Output the [X, Y] coordinate of the center of the cell containing the given text.  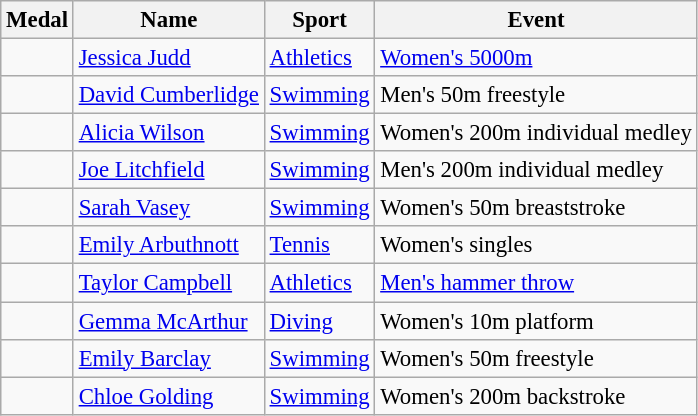
Chloe Golding [168, 396]
Name [168, 20]
Men's 200m individual medley [536, 170]
Women's 10m platform [536, 321]
Women's 5000m [536, 58]
Event [536, 20]
Tennis [320, 245]
Sport [320, 20]
Women's singles [536, 245]
Alicia Wilson [168, 133]
Taylor Campbell [168, 283]
Joe Litchfield [168, 170]
Sarah Vasey [168, 208]
Men's 50m freestyle [536, 95]
Men's hammer throw [536, 283]
Medal [38, 20]
Diving [320, 321]
David Cumberlidge [168, 95]
Women's 200m individual medley [536, 133]
Gemma McArthur [168, 321]
Emily Arbuthnott [168, 245]
Women's 50m freestyle [536, 358]
Women's 50m breaststroke [536, 208]
Emily Barclay [168, 358]
Women's 200m backstroke [536, 396]
Jessica Judd [168, 58]
